Return [x, y] of the center of cell containing provided text 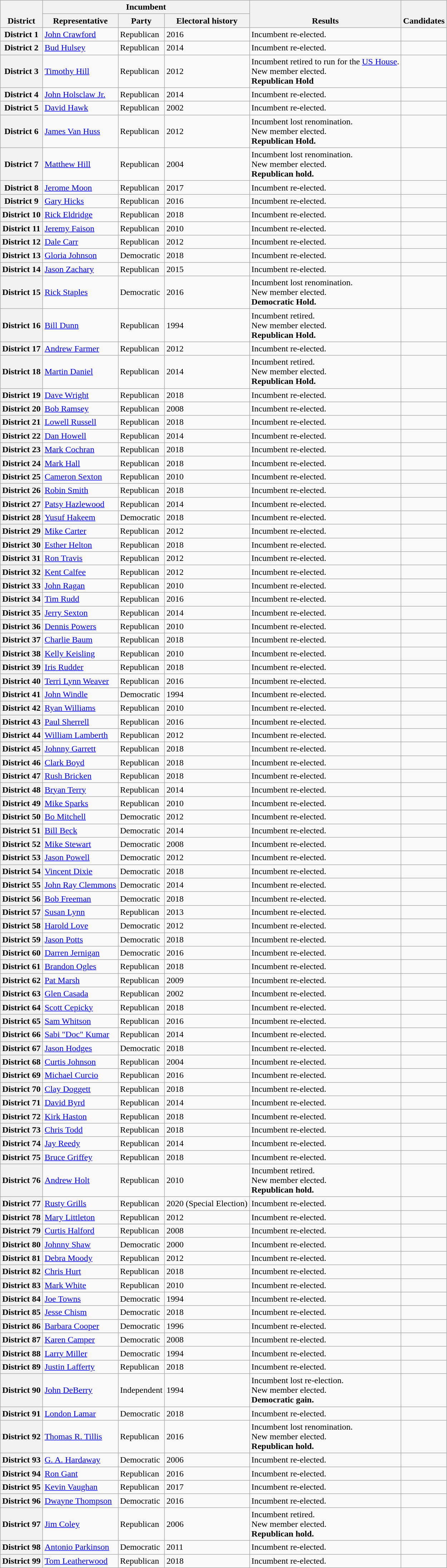
District 8 [21, 187]
Incumbent lost renomination. New member elected. Democratic Hold. [325, 292]
Curtis Johnson [80, 1062]
Curtis Halford [80, 1231]
District 55 [21, 885]
District 23 [21, 449]
London Lamar [80, 1413]
District 83 [21, 1285]
Darren Jernigan [80, 953]
2020 (Special Election) [207, 1204]
District 94 [21, 1474]
Sabi "Doc" Kumar [80, 1035]
District 30 [21, 545]
District 56 [21, 898]
District 80 [21, 1244]
2013 [207, 912]
District 14 [21, 269]
Kevin Vaughan [80, 1487]
District 27 [21, 504]
Thomas R. Tillis [80, 1437]
Lowell Russell [80, 422]
David Byrd [80, 1103]
Bob Ramsey [80, 409]
Incumbent [146, 7]
Justin Lafferty [80, 1367]
District 96 [21, 1501]
District 79 [21, 1231]
District 64 [21, 1007]
Joe Towns [80, 1299]
2009 [207, 980]
District 47 [21, 776]
Ryan Williams [80, 708]
Kirk Haston [80, 1116]
District 74 [21, 1143]
District 39 [21, 667]
District 45 [21, 749]
Electoral history [207, 21]
District 76 [21, 1180]
District 41 [21, 694]
Kelly Keisling [80, 654]
Barbara Cooper [80, 1326]
District 9 [21, 201]
District 49 [21, 803]
District 51 [21, 830]
District 17 [21, 349]
Clark Boyd [80, 763]
Results [325, 14]
Glen Casada [80, 994]
District 93 [21, 1460]
Mark White [80, 1285]
Candidates [424, 14]
Harold Love [80, 926]
Robin Smith [80, 490]
District 18 [21, 372]
Bill Beck [80, 830]
Johnny Garrett [80, 749]
District 1 [21, 34]
District 48 [21, 790]
Mike Carter [80, 531]
District 98 [21, 1547]
Bo Mitchell [80, 817]
Pat Marsh [80, 980]
District 62 [21, 980]
Vincent Dixie [80, 871]
District 69 [21, 1075]
Kent Calfee [80, 572]
John Ragan [80, 586]
District 52 [21, 844]
District 63 [21, 994]
District 61 [21, 967]
District 7 [21, 164]
Larry Miller [80, 1353]
District 26 [21, 490]
Ron Travis [80, 558]
District 40 [21, 681]
District 10 [21, 215]
2015 [207, 269]
Andrew Farmer [80, 349]
District 50 [21, 817]
District 87 [21, 1340]
District [21, 14]
Dan Howell [80, 436]
Rick Staples [80, 292]
Andrew Holt [80, 1180]
District 91 [21, 1413]
District 36 [21, 626]
District 75 [21, 1157]
District 81 [21, 1258]
Brandon Ogles [80, 967]
District 15 [21, 292]
Michael Curcio [80, 1075]
District 72 [21, 1116]
Tom Leatherwood [80, 1561]
Independent [141, 1390]
Jerry Sexton [80, 613]
District 4 [21, 94]
G. A. Hardaway [80, 1460]
Terri Lynn Weaver [80, 681]
Bryan Terry [80, 790]
Mike Stewart [80, 844]
District 60 [21, 953]
District 32 [21, 572]
Incumbent retired. New member elected. Republican hold. [325, 1180]
Jason Zachary [80, 269]
Jesse Chism [80, 1312]
Scott Cepicky [80, 1007]
District 16 [21, 325]
Jason Powell [80, 858]
Incumbent lost renomination. New member elected. Republican Hold. [325, 131]
District 12 [21, 242]
District 68 [21, 1062]
District 38 [21, 654]
District 67 [21, 1048]
Jay Reedy [80, 1143]
District 35 [21, 613]
James Van Huss [80, 131]
District 53 [21, 858]
Incumbent retired to run for the US House. New member elected. Republican Hold [325, 71]
Dave Wright [80, 395]
Incumbent retired. New member elected. Republican Hold. [325, 325]
John Crawford [80, 34]
District 37 [21, 640]
Chris Todd [80, 1130]
Bob Freeman [80, 898]
Rusty Grills [80, 1204]
William Lamberth [80, 735]
District 70 [21, 1089]
Gary Hicks [80, 201]
District 66 [21, 1035]
District 59 [21, 939]
Charlie Baum [80, 640]
District 88 [21, 1353]
District 24 [21, 463]
John Holsclaw Jr. [80, 94]
Bill Dunn [80, 325]
Incumbent lost re-election. New member elected. Democratic gain. [325, 1390]
Johnny Shaw [80, 1244]
District 99 [21, 1561]
District 71 [21, 1103]
Susan Lynn [80, 912]
Iris Rudder [80, 667]
District 57 [21, 912]
District 22 [21, 436]
District 84 [21, 1299]
David Hawk [80, 108]
Gloria Johnson [80, 256]
Representative [80, 21]
District 77 [21, 1204]
District 42 [21, 708]
Party [141, 21]
District 13 [21, 256]
Timothy Hill [80, 71]
Mark Hall [80, 463]
District 29 [21, 531]
District 28 [21, 518]
Karen Camper [80, 1340]
District 86 [21, 1326]
Rick Eldridge [80, 215]
Incumbent retired. New member elected.Republican Hold. [325, 372]
Matthew Hill [80, 164]
Antonio Parkinson [80, 1547]
District 2 [21, 48]
2000 [207, 1244]
District 85 [21, 1312]
2011 [207, 1547]
Mary Littleton [80, 1217]
Jerome Moon [80, 187]
District 5 [21, 108]
John DeBerry [80, 1390]
Patsy Hazlewood [80, 504]
District 34 [21, 599]
Jeremy Faison [80, 228]
District 95 [21, 1487]
1996 [207, 1326]
District 21 [21, 422]
Sam Whitson [80, 1021]
Cameron Sexton [80, 477]
Chris Hurt [80, 1272]
Esther Helton [80, 545]
District 89 [21, 1367]
Rush Bricken [80, 776]
District 92 [21, 1437]
District 54 [21, 871]
District 65 [21, 1021]
District 11 [21, 228]
Martin Daniel [80, 372]
District 43 [21, 722]
Jason Hodges [80, 1048]
Jim Coley [80, 1524]
Debra Moody [80, 1258]
District 90 [21, 1390]
Clay Doggett [80, 1089]
John Windle [80, 694]
Mike Sparks [80, 803]
District 25 [21, 477]
Jason Potts [80, 939]
Dwayne Thompson [80, 1501]
Dennis Powers [80, 626]
District 58 [21, 926]
District 31 [21, 558]
Mark Cochran [80, 449]
Ron Gant [80, 1474]
Bud Hulsey [80, 48]
Tim Rudd [80, 599]
District 44 [21, 735]
District 3 [21, 71]
District 6 [21, 131]
Incumbent retired. New member elected.Republican hold. [325, 1524]
District 73 [21, 1130]
John Ray Clemmons [80, 885]
District 19 [21, 395]
District 82 [21, 1272]
District 33 [21, 586]
District 20 [21, 409]
District 97 [21, 1524]
Paul Sherrell [80, 722]
Bruce Griffey [80, 1157]
Yusuf Hakeem [80, 518]
Dale Carr [80, 242]
District 78 [21, 1217]
District 46 [21, 763]
